Search for the cell housing the specified text and yield its (x, y) center coordinate. 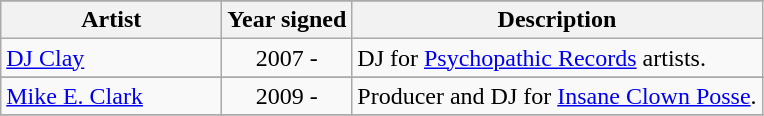
Description (557, 20)
DJ Clay (112, 58)
Producer and DJ for Insane Clown Posse. (557, 96)
Artist (112, 20)
Mike E. Clark (112, 96)
Year signed (287, 20)
DJ for Psychopathic Records artists. (557, 58)
2009 - (287, 96)
2007 - (287, 58)
